Pinpoint the cell where the given text exists, returning its (x, y) midpoint coordinate. 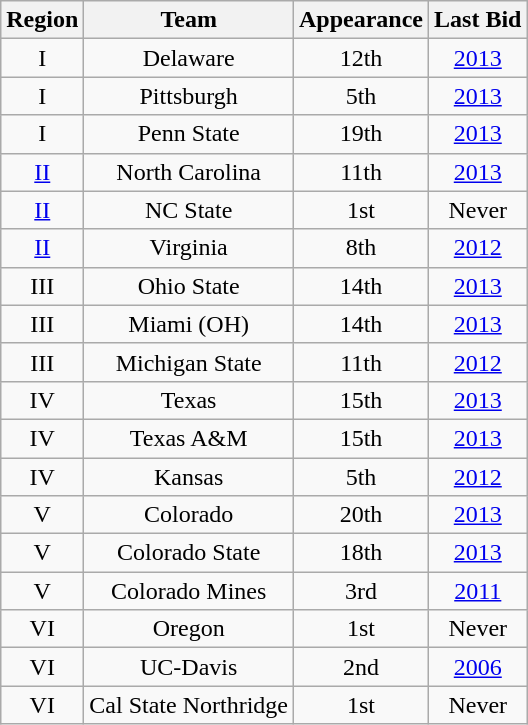
2nd (362, 667)
Appearance (362, 20)
18th (362, 553)
Colorado (189, 515)
Colorado Mines (189, 591)
20th (362, 515)
Delaware (189, 58)
12th (362, 58)
19th (362, 134)
Colorado State (189, 553)
Team (189, 20)
3rd (362, 591)
Cal State Northridge (189, 705)
2006 (478, 667)
Oregon (189, 629)
Texas A&M (189, 438)
Region (42, 20)
8th (362, 248)
Ohio State (189, 286)
Last Bid (478, 20)
Pittsburgh (189, 96)
Michigan State (189, 362)
Texas (189, 400)
UC-Davis (189, 667)
Penn State (189, 134)
Kansas (189, 477)
NC State (189, 210)
Miami (OH) (189, 324)
2011 (478, 591)
North Carolina (189, 172)
Virginia (189, 248)
